Scan for the cell matching the given text and deliver its [X, Y] coordinate at center. 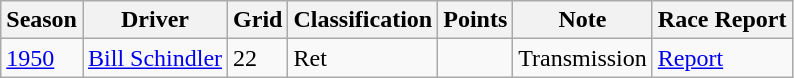
Season [42, 20]
Grid [258, 20]
Report [722, 58]
Driver [154, 20]
1950 [42, 58]
Note [583, 20]
Bill Schindler [154, 58]
Race Report [722, 20]
Points [476, 20]
22 [258, 58]
Ret [363, 58]
Transmission [583, 58]
Classification [363, 20]
